Extract the [x, y] coordinate from the center of the cell holding the provided text.  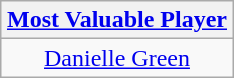
Most Valuable Player [116, 20]
Danielle Green [116, 58]
